Determine the (X, Y) coordinate at the center of the cell enclosing the given text.  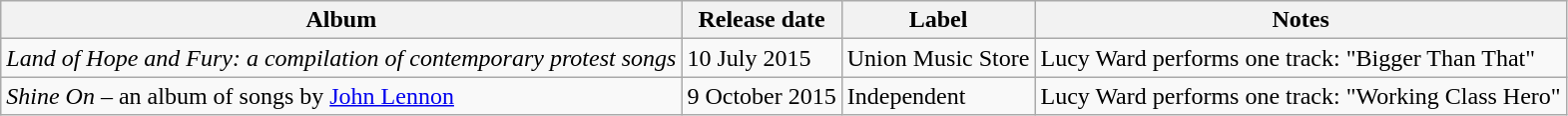
Notes (1301, 20)
9 October 2015 (762, 96)
Union Music Store (938, 58)
Album (341, 20)
Release date (762, 20)
Independent (938, 96)
Label (938, 20)
10 July 2015 (762, 58)
Shine On – an album of songs by John Lennon (341, 96)
Lucy Ward performs one track: "Bigger Than That" (1301, 58)
Land of Hope and Fury: a compilation of contemporary protest songs (341, 58)
Lucy Ward performs one track: "Working Class Hero" (1301, 96)
